Pinpoint the cell where the given text exists, returning its (X, Y) midpoint coordinate. 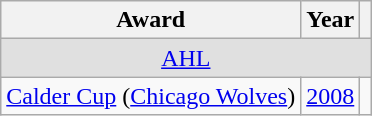
Calder Cup (Chicago Wolves) (151, 96)
AHL (186, 58)
2008 (330, 96)
Award (151, 20)
Year (330, 20)
